Scan for the cell matching the given text and deliver its [X, Y] coordinate at center. 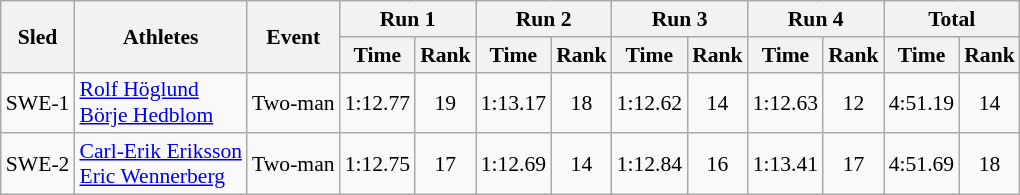
4:51.19 [922, 102]
1:13.17 [514, 102]
1:12.63 [786, 102]
Sled [38, 36]
4:51.69 [922, 164]
Run 4 [816, 19]
Rolf HöglundBörje Hedblom [160, 102]
1:12.75 [378, 164]
1:12.62 [650, 102]
Carl-Erik ErikssonEric Wennerberg [160, 164]
Total [952, 19]
Event [294, 36]
16 [718, 164]
1:12.84 [650, 164]
1:12.69 [514, 164]
1:12.77 [378, 102]
Run 3 [680, 19]
1:13.41 [786, 164]
SWE-1 [38, 102]
19 [446, 102]
Run 2 [544, 19]
Run 1 [408, 19]
Athletes [160, 36]
12 [854, 102]
SWE-2 [38, 164]
